Detect which cell encompasses the target text, then output its (x, y) center coordinate. 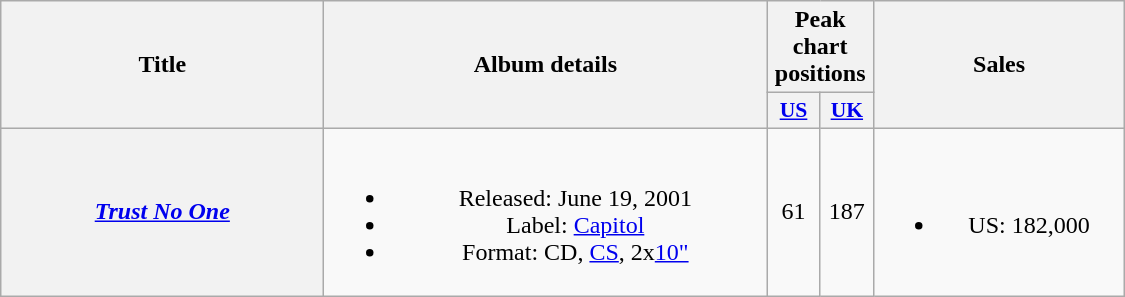
Sales (1000, 65)
Title (162, 65)
UK (846, 111)
Trust No One (162, 212)
Album details (546, 65)
187 (846, 212)
US (794, 111)
Peak chart positions (820, 47)
Released: June 19, 2001Label: CapitolFormat: CD, CS, 2x10" (546, 212)
61 (794, 212)
US: 182,000 (1000, 212)
